Extract the (x, y) coordinate from the center of the cell holding the provided text.  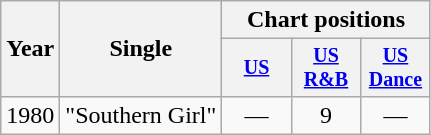
US (256, 68)
Year (30, 49)
9 (326, 115)
Single (141, 49)
USDance (396, 68)
USR&B (326, 68)
1980 (30, 115)
Chart positions (326, 20)
"Southern Girl" (141, 115)
